Provide the (x, y) coordinate of the cell's center where the given text is located.  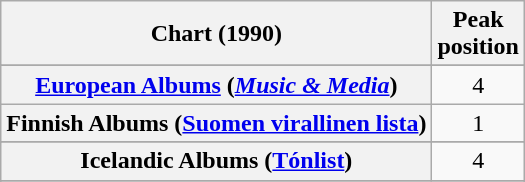
Finnish Albums (Suomen virallinen lista) (216, 123)
Peakposition (478, 34)
European Albums (Music & Media) (216, 85)
Icelandic Albums (Tónlist) (216, 161)
Chart (1990) (216, 34)
1 (478, 123)
